Find where the given text appears and provide that cell's center as (x, y) coordinate. 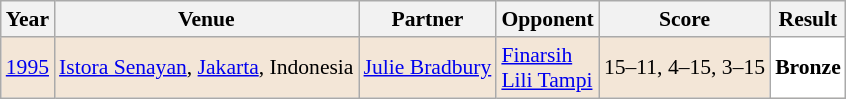
Year (28, 19)
15–11, 4–15, 3–15 (684, 68)
Partner (428, 19)
Score (684, 19)
Bronze (808, 68)
Venue (206, 19)
Julie Bradbury (428, 68)
Istora Senayan, Jakarta, Indonesia (206, 68)
Opponent (548, 19)
1995 (28, 68)
Finarsih Lili Tampi (548, 68)
Result (808, 19)
